Search for the cell housing the specified text and yield its [X, Y] center coordinate. 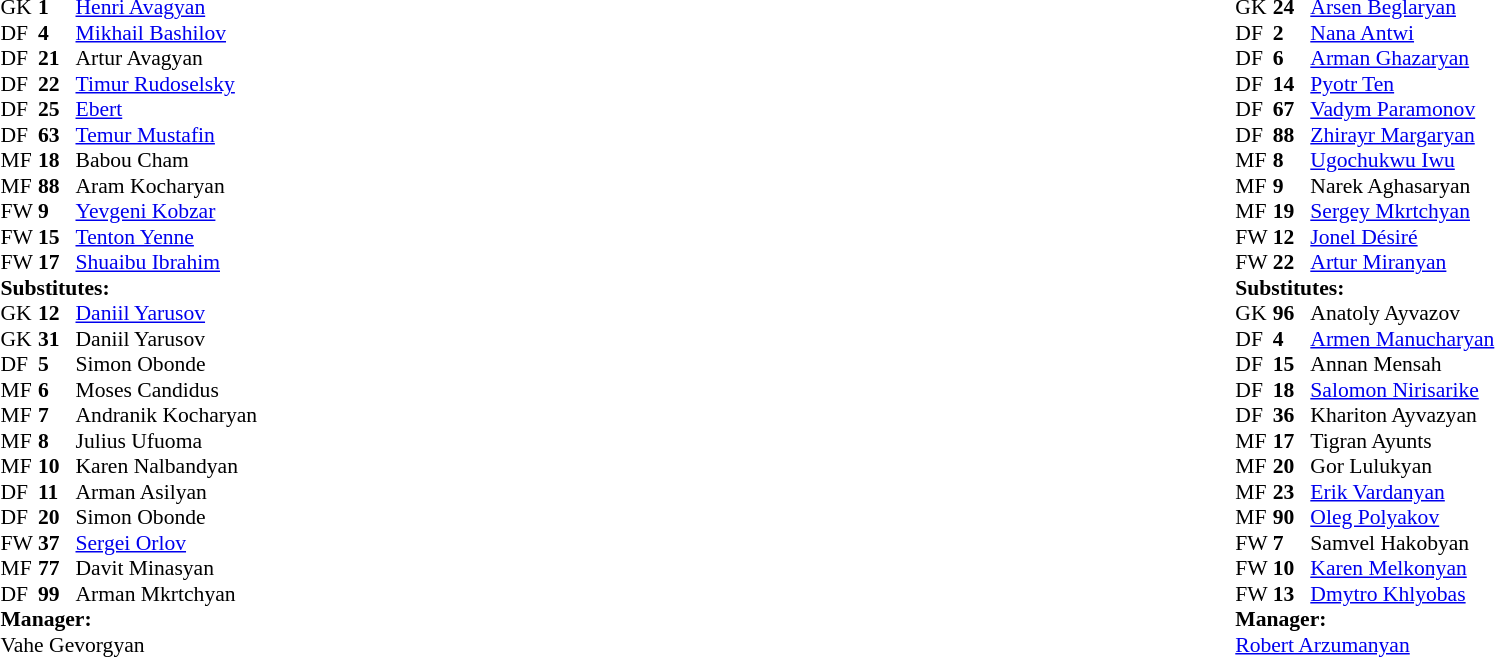
Annan Mensah [1402, 365]
Zhirayr Margaryan [1402, 135]
Nana Antwi [1402, 33]
Temur Mustafin [167, 135]
Ebert [167, 109]
Khariton Ayvazyan [1402, 415]
Samvel Hakobyan [1402, 543]
Karen Melkonyan [1402, 569]
Artur Miranyan [1402, 263]
Ugochukwu Iwu [1402, 161]
Narek Aghasaryan [1402, 186]
Arman Ghazaryan [1402, 59]
21 [57, 59]
23 [1292, 492]
Sergei Orlov [167, 543]
14 [1292, 84]
Julius Ufuoma [167, 441]
Aram Kocharyan [167, 186]
Mikhail Bashilov [167, 33]
Anatoly Ayvazov [1402, 313]
Tigran Ayunts [1402, 441]
31 [57, 339]
Arman Asilyan [167, 492]
Tenton Yenne [167, 237]
Jonel Désiré [1402, 237]
Timur Rudoselsky [167, 84]
Artur Avagyan [167, 59]
Davit Minasyan [167, 569]
Karen Nalbandyan [167, 467]
11 [57, 492]
19 [1292, 211]
Oleg Polyakov [1402, 517]
96 [1292, 313]
90 [1292, 517]
2 [1292, 33]
5 [57, 365]
Gor Lulukyan [1402, 467]
Pyotr Ten [1402, 84]
Armen Manucharyan [1402, 339]
Shuaibu Ibrahim [167, 263]
25 [57, 109]
99 [57, 594]
Babou Cham [167, 161]
Dmytro Khlyobas [1402, 594]
37 [57, 543]
Sergey Mkrtchyan [1402, 211]
Arman Mkrtchyan [167, 594]
Erik Vardanyan [1402, 492]
Yevgeni Kobzar [167, 211]
67 [1292, 109]
77 [57, 569]
63 [57, 135]
Vadym Paramonov [1402, 109]
Salomon Nirisarike [1402, 390]
36 [1292, 415]
13 [1292, 594]
Moses Candidus [167, 390]
Andranik Kocharyan [167, 415]
